Search for the cell housing the specified text and yield its (X, Y) center coordinate. 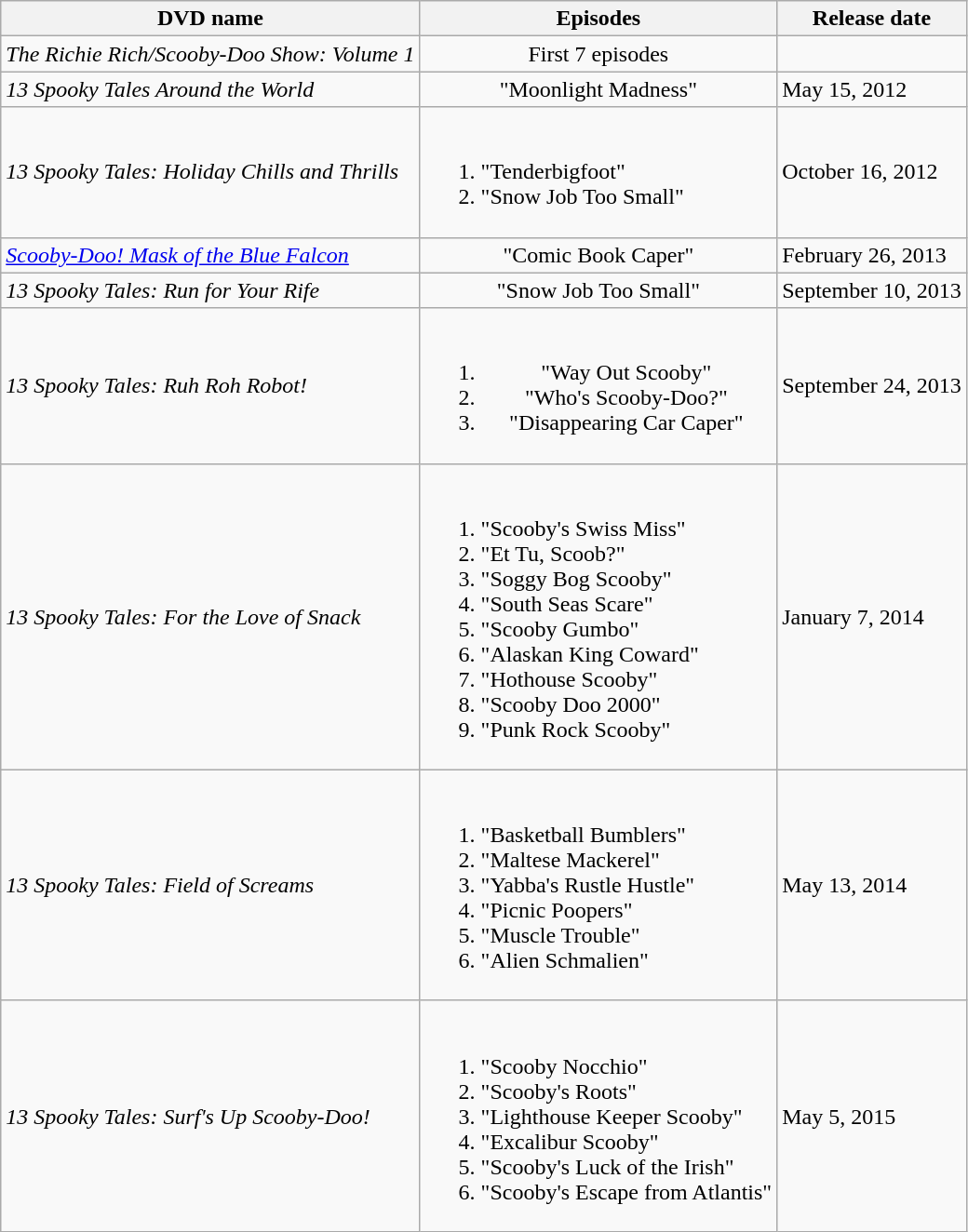
13 Spooky Tales: Holiday Chills and Thrills (210, 172)
October 16, 2012 (872, 172)
September 10, 2013 (872, 290)
"Snow Job Too Small" (598, 290)
January 7, 2014 (872, 616)
13 Spooky Tales: Ruh Roh Robot! (210, 385)
13 Spooky Tales: For the Love of Snack (210, 616)
First 7 episodes (598, 54)
13 Spooky Tales: Run for Your Rife (210, 290)
DVD name (210, 19)
Episodes (598, 19)
"Way Out Scooby""Who's Scooby-Doo?""Disappearing Car Caper" (598, 385)
May 13, 2014 (872, 885)
Scooby-Doo! Mask of the Blue Falcon (210, 255)
13 Spooky Tales Around the World (210, 89)
May 15, 2012 (872, 89)
May 5, 2015 (872, 1116)
"Scooby Nocchio""Scooby's Roots""Lighthouse Keeper Scooby""Excalibur Scooby""Scooby's Luck of the Irish""Scooby's Escape from Atlantis" (598, 1116)
"Tenderbigfoot""Snow Job Too Small" (598, 172)
13 Spooky Tales: Field of Screams (210, 885)
"Basketball Bumblers""Maltese Mackerel""Yabba's Rustle Hustle""Picnic Poopers""Muscle Trouble""Alien Schmalien" (598, 885)
"Moonlight Madness" (598, 89)
Release date (872, 19)
September 24, 2013 (872, 385)
February 26, 2013 (872, 255)
The Richie Rich/Scooby-Doo Show: Volume 1 (210, 54)
"Comic Book Caper" (598, 255)
13 Spooky Tales: Surf's Up Scooby-Doo! (210, 1116)
